Output the [x, y] coordinate of the center of the cell containing the given text.  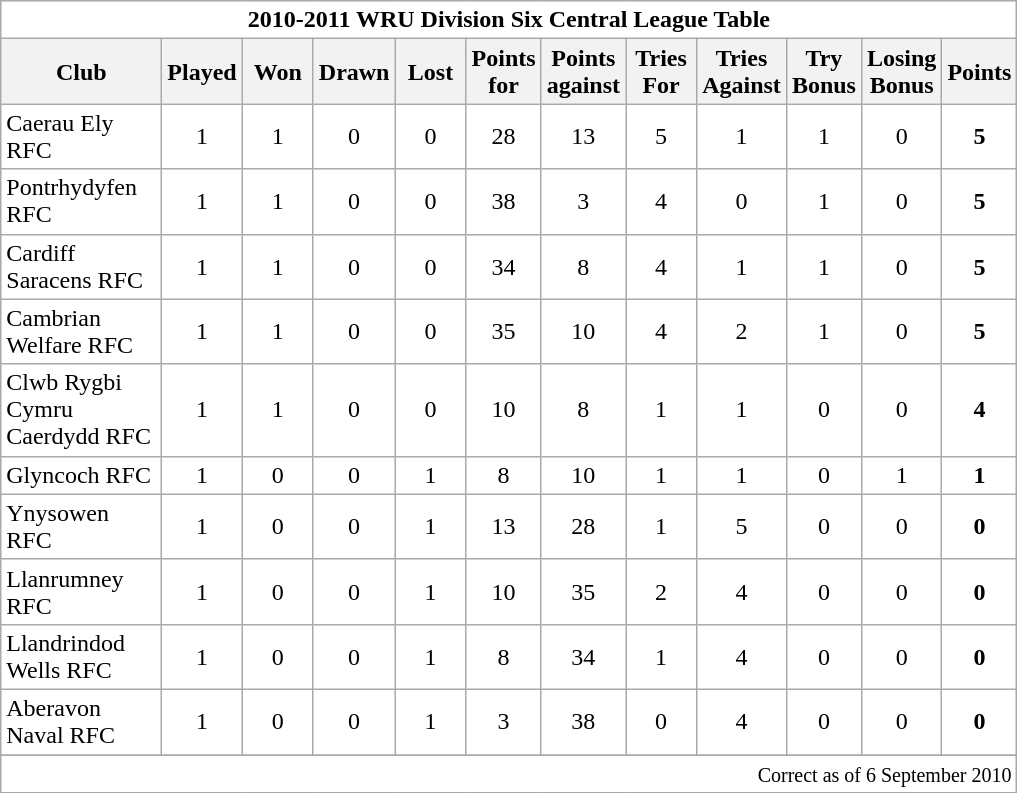
Llandrindod Wells RFC [82, 656]
Correct as of 6 September 2010 [509, 773]
Club [82, 72]
Clwb Rygbi Cymru Caerdydd RFC [82, 410]
Glyncoch RFC [82, 475]
Won [278, 72]
Points [980, 72]
Aberavon Naval RFC [82, 722]
Pontrhydyfen RFC [82, 202]
Points for [504, 72]
Played [202, 72]
Cardiff Saracens RFC [82, 266]
Cambrian Welfare RFC [82, 332]
Ynysowen RFC [82, 526]
Tries Against [742, 72]
Points against [583, 72]
Drawn [354, 72]
Losing Bonus [901, 72]
Try Bonus [824, 72]
Tries For [662, 72]
Lost [430, 72]
2010-2011 WRU Division Six Central League Table [509, 20]
Caerau Ely RFC [82, 136]
Llanrumney RFC [82, 592]
